Pinpoint the cell where the given text exists, returning its (x, y) midpoint coordinate. 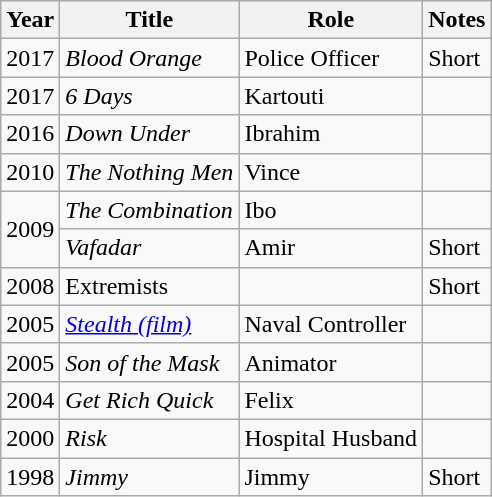
2008 (30, 286)
2016 (30, 134)
Year (30, 20)
Vince (331, 172)
The Combination (150, 210)
Risk (150, 438)
Amir (331, 248)
Naval Controller (331, 324)
Felix (331, 400)
2004 (30, 400)
Down Under (150, 134)
Ibo (331, 210)
6 Days (150, 96)
1998 (30, 477)
Get Rich Quick (150, 400)
Stealth (film) (150, 324)
Notes (457, 20)
2009 (30, 229)
Hospital Husband (331, 438)
Role (331, 20)
Animator (331, 362)
2000 (30, 438)
Vafadar (150, 248)
Kartouti (331, 96)
Blood Orange (150, 58)
Extremists (150, 286)
Ibrahim (331, 134)
Title (150, 20)
The Nothing Men (150, 172)
Police Officer (331, 58)
Son of the Mask (150, 362)
2010 (30, 172)
